For the text-containing cell, return its midpoint in [x, y] coordinate format. 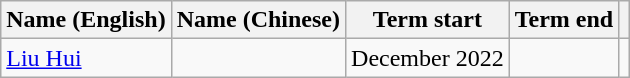
Term start [428, 20]
Name (Chinese) [258, 20]
December 2022 [428, 58]
Liu Hui [86, 58]
Name (English) [86, 20]
Term end [564, 20]
